For the text-containing cell, return its midpoint in [X, Y] coordinate format. 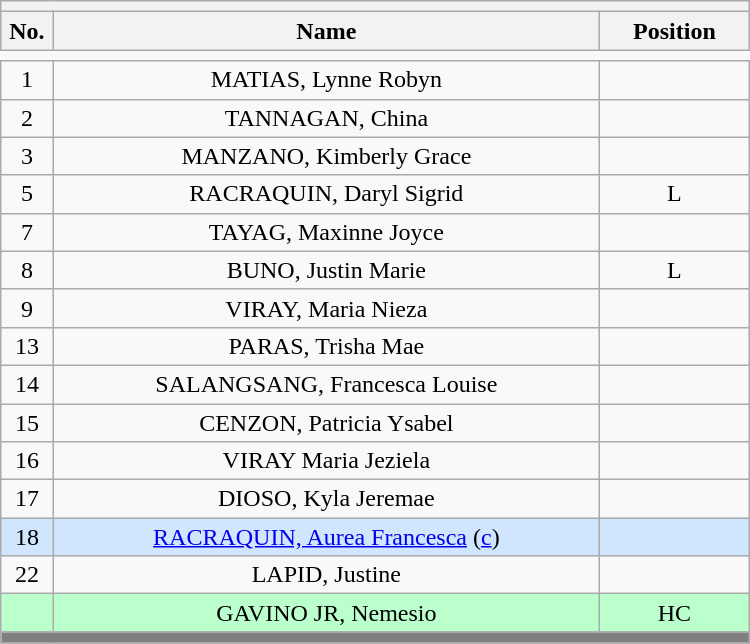
No. [27, 31]
DIOSO, Kyla Jeremae [326, 499]
CENZON, Patricia Ysabel [326, 423]
8 [27, 270]
13 [27, 346]
22 [27, 575]
3 [27, 156]
7 [27, 232]
RACRAQUIN, Aurea Francesca (c) [326, 537]
18 [27, 537]
BUNO, Justin Marie [326, 270]
SALANGSANG, Francesca Louise [326, 384]
HC [675, 613]
PARAS, Trisha Mae [326, 346]
2 [27, 118]
TAYAG, Maxinne Joyce [326, 232]
16 [27, 461]
14 [27, 384]
MATIAS, Lynne Robyn [326, 80]
Position [675, 31]
9 [27, 308]
TANNAGAN, China [326, 118]
GAVINO JR, Nemesio [326, 613]
Name [326, 31]
5 [27, 194]
VIRAY Maria Jeziela [326, 461]
VIRAY, Maria Nieza [326, 308]
RACRAQUIN, Daryl Sigrid [326, 194]
LAPID, Justine [326, 575]
MANZANO, Kimberly Grace [326, 156]
1 [27, 80]
15 [27, 423]
17 [27, 499]
